Identify which cell holds the provided text, then report its (X, Y) central coordinate. 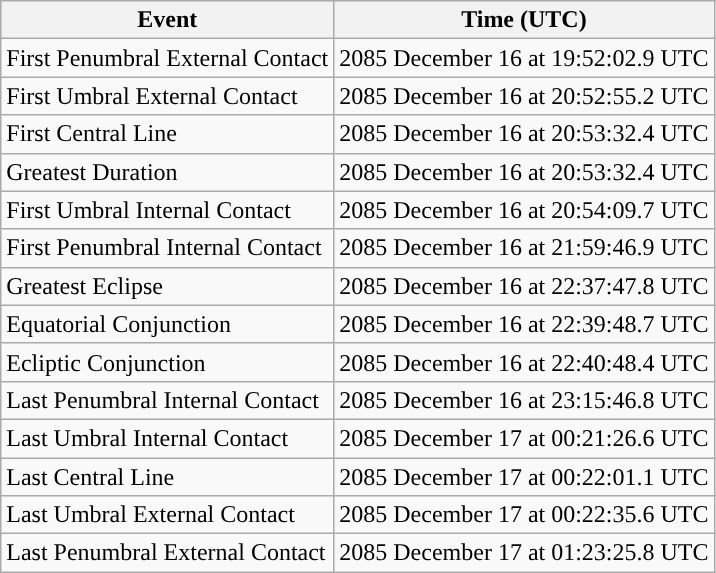
Ecliptic Conjunction (168, 362)
2085 December 17 at 00:22:01.1 UTC (524, 477)
Equatorial Conjunction (168, 324)
2085 December 16 at 20:54:09.7 UTC (524, 210)
First Penumbral Internal Contact (168, 248)
2085 December 16 at 20:52:55.2 UTC (524, 96)
Event (168, 20)
2085 December 16 at 22:37:47.8 UTC (524, 286)
First Umbral Internal Contact (168, 210)
2085 December 17 at 00:21:26.6 UTC (524, 438)
Last Penumbral External Contact (168, 553)
Last Central Line (168, 477)
2085 December 16 at 21:59:46.9 UTC (524, 248)
First Umbral External Contact (168, 96)
Time (UTC) (524, 20)
2085 December 17 at 01:23:25.8 UTC (524, 553)
Last Penumbral Internal Contact (168, 400)
Last Umbral External Contact (168, 515)
Last Umbral Internal Contact (168, 438)
2085 December 17 at 00:22:35.6 UTC (524, 515)
Greatest Duration (168, 172)
First Central Line (168, 134)
2085 December 16 at 19:52:02.9 UTC (524, 58)
2085 December 16 at 22:39:48.7 UTC (524, 324)
2085 December 16 at 23:15:46.8 UTC (524, 400)
First Penumbral External Contact (168, 58)
2085 December 16 at 22:40:48.4 UTC (524, 362)
Greatest Eclipse (168, 286)
